Capture the cell that displays the provided text and extract its (x, y) central coordinate. 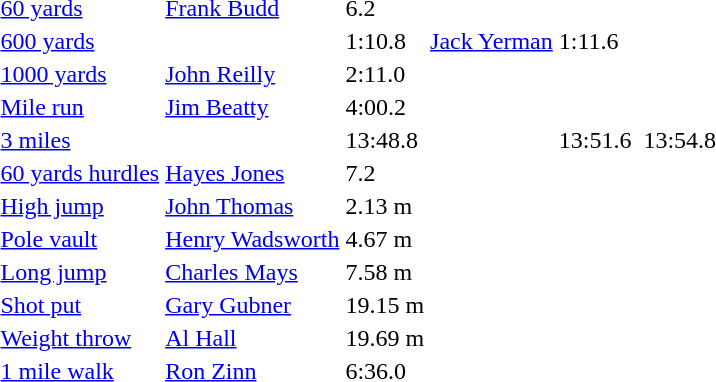
Henry Wadsworth (252, 239)
John Reilly (252, 74)
4:00.2 (385, 107)
Charles Mays (252, 272)
13:51.6 (595, 140)
19.69 m (385, 338)
2.13 m (385, 206)
Hayes Jones (252, 173)
Al Hall (252, 338)
1:11.6 (595, 41)
1:10.8 (385, 41)
7.58 m (385, 272)
13:48.8 (385, 140)
Jim Beatty (252, 107)
Gary Gubner (252, 305)
John Thomas (252, 206)
2:11.0 (385, 74)
7.2 (385, 173)
19.15 m (385, 305)
Jack Yerman (492, 41)
4.67 m (385, 239)
